Scan for the cell matching the given text and deliver its [x, y] coordinate at center. 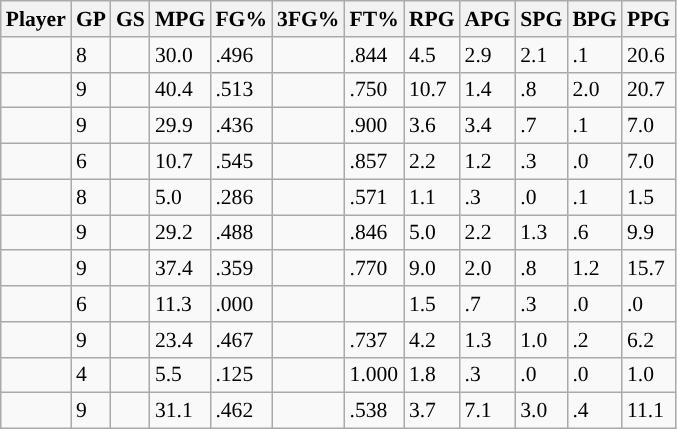
.770 [374, 269]
FT% [374, 19]
2.9 [488, 55]
.844 [374, 55]
23.4 [180, 340]
MPG [180, 19]
15.7 [648, 269]
.286 [241, 197]
.496 [241, 55]
9.0 [432, 269]
.545 [241, 162]
37.4 [180, 269]
3.6 [432, 126]
3.4 [488, 126]
.4 [594, 411]
.488 [241, 233]
.857 [374, 162]
1.8 [432, 375]
1.000 [374, 375]
29.9 [180, 126]
.2 [594, 340]
GP [91, 19]
.462 [241, 411]
7.1 [488, 411]
3FG% [308, 19]
PPG [648, 19]
SPG [541, 19]
31.1 [180, 411]
BPG [594, 19]
20.7 [648, 90]
Player [36, 19]
5.5 [180, 375]
4.5 [432, 55]
.359 [241, 269]
GS [130, 19]
.125 [241, 375]
.571 [374, 197]
.900 [374, 126]
.513 [241, 90]
.6 [594, 233]
.538 [374, 411]
.750 [374, 90]
FG% [241, 19]
.000 [241, 304]
11.3 [180, 304]
.436 [241, 126]
APG [488, 19]
.467 [241, 340]
9.9 [648, 233]
30.0 [180, 55]
2.1 [541, 55]
20.6 [648, 55]
4.2 [432, 340]
.737 [374, 340]
.846 [374, 233]
RPG [432, 19]
1.4 [488, 90]
4 [91, 375]
11.1 [648, 411]
3.0 [541, 411]
29.2 [180, 233]
6.2 [648, 340]
3.7 [432, 411]
1.1 [432, 197]
40.4 [180, 90]
